Identify which cell holds the provided text, then report its [X, Y] central coordinate. 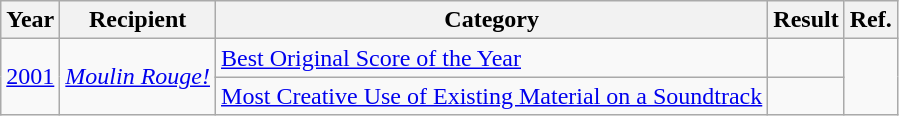
Category [492, 20]
2001 [30, 77]
Moulin Rouge! [138, 77]
Ref. [870, 20]
Result [806, 20]
Recipient [138, 20]
Best Original Score of the Year [492, 58]
Year [30, 20]
Most Creative Use of Existing Material on a Soundtrack [492, 96]
